Detect which cell encompasses the target text, then output its (x, y) center coordinate. 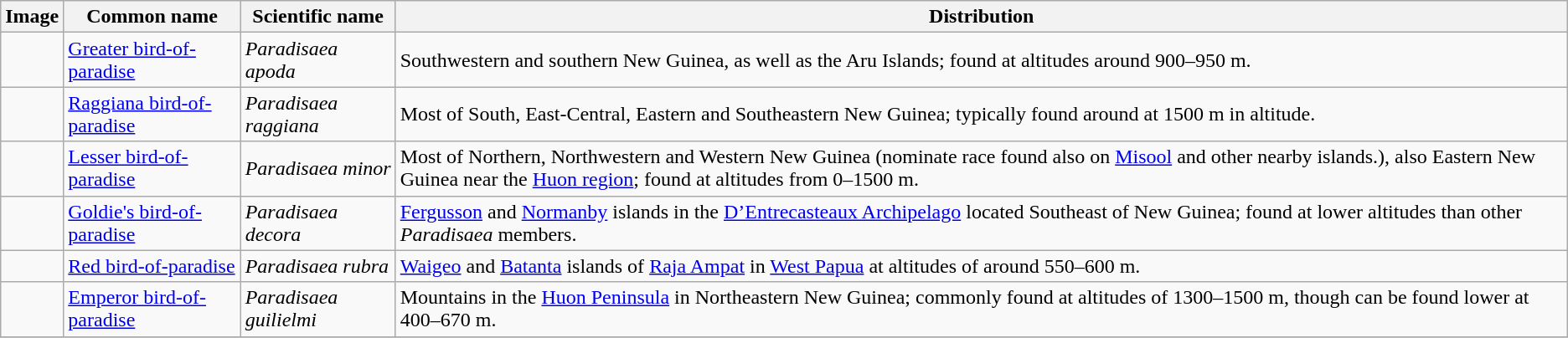
Scientific name (318, 17)
Raggiana bird-of-paradise (152, 114)
Goldie's bird-of-paradise (152, 223)
Paradisaea apoda (318, 60)
Common name (152, 17)
Distribution (982, 17)
Lesser bird-of-paradise (152, 169)
Southwestern and southern New Guinea, as well as the Aru Islands; found at altitudes around 900–950 m. (982, 60)
Paradisaea guilielmi (318, 310)
Emperor bird-of-paradise (152, 310)
Waigeo and Batanta islands of Raja Ampat in West Papua at altitudes of around 550–600 m. (982, 266)
Mountains in the Huon Peninsula in Northeastern New Guinea; commonly found at altitudes of 1300–1500 m, though can be found lower at 400–670 m. (982, 310)
Paradisaea raggiana (318, 114)
Image (32, 17)
Paradisaea decora (318, 223)
Red bird-of-paradise (152, 266)
Paradisaea rubra (318, 266)
Most of South, East-Central, Eastern and Southeastern New Guinea; typically found around at 1500 m in altitude. (982, 114)
Paradisaea minor (318, 169)
Greater bird-of-paradise (152, 60)
